Determine the (X, Y) coordinate at the center of the cell enclosing the given text.  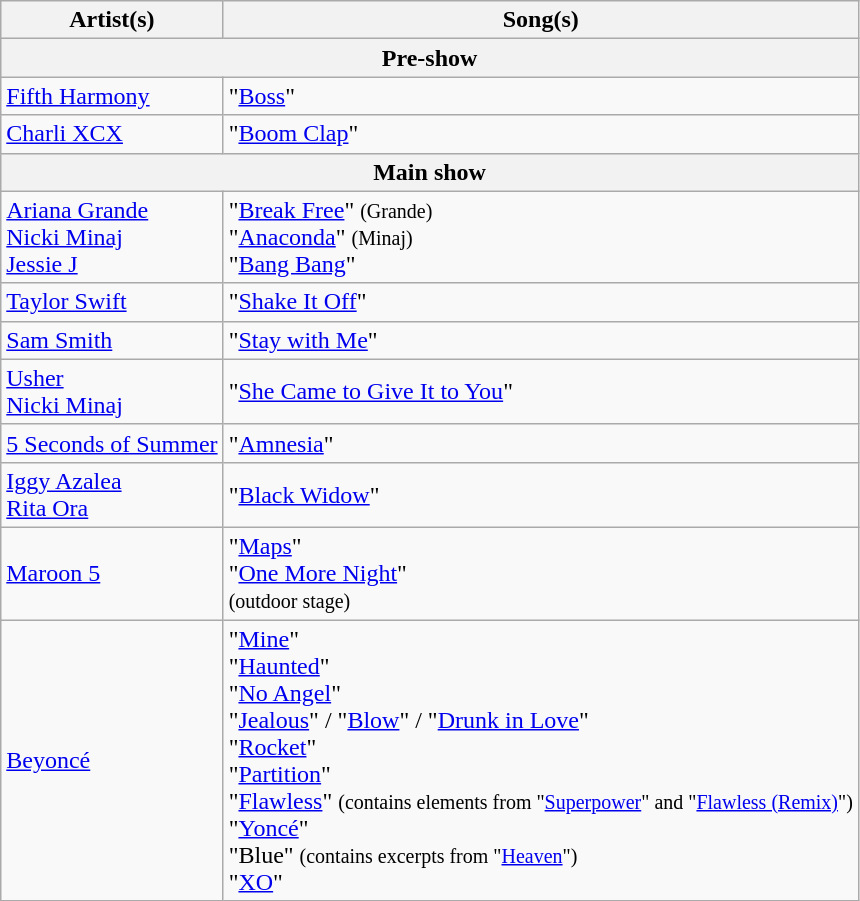
Artist(s) (112, 20)
Sam Smith (112, 340)
Beyoncé (112, 760)
Charli XCX (112, 134)
Ariana GrandeNicki MinajJessie J (112, 237)
Pre-show (430, 58)
Main show (430, 172)
"Maps" "One More Night"(outdoor stage) (540, 573)
Usher Nicki Minaj (112, 392)
Taylor Swift (112, 302)
"She Came to Give It to You" (540, 392)
"Break Free" (Grande)"Anaconda" (Minaj)"Bang Bang" (540, 237)
"Boom Clap" (540, 134)
5 Seconds of Summer (112, 443)
"Stay with Me" (540, 340)
Fifth Harmony (112, 96)
Song(s) (540, 20)
"Boss" (540, 96)
"Black Widow" (540, 494)
"Shake It Off" (540, 302)
Iggy AzaleaRita Ora (112, 494)
"Amnesia" (540, 443)
Maroon 5 (112, 573)
